Return (x, y) of the center of cell containing provided text 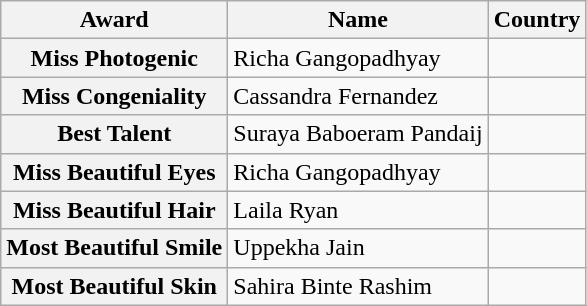
Miss Congeniality (114, 96)
Sahira Binte Rashim (358, 286)
Miss Beautiful Eyes (114, 172)
Laila Ryan (358, 210)
Suraya Baboeram Pandaij (358, 134)
Uppekha Jain (358, 248)
Most Beautiful Skin (114, 286)
Country (537, 20)
Best Talent (114, 134)
Most Beautiful Smile (114, 248)
Name (358, 20)
Miss Beautiful Hair (114, 210)
Award (114, 20)
Cassandra Fernandez (358, 96)
Miss Photogenic (114, 58)
